Identify which cell holds the provided text, then report its (X, Y) central coordinate. 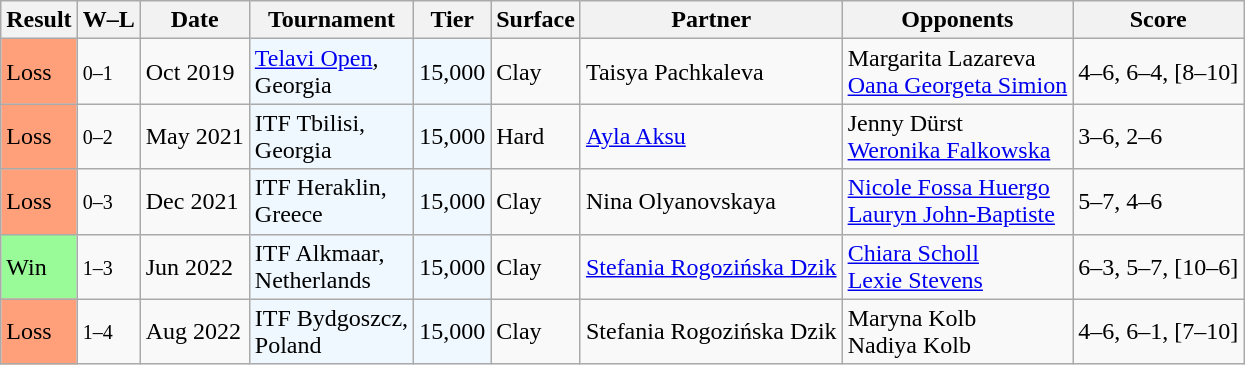
Tier (452, 20)
Maryna Kolb Nadiya Kolb (958, 332)
Jun 2022 (194, 266)
Dec 2021 (194, 202)
Partner (711, 20)
6–3, 5–7, [10–6] (1158, 266)
0–2 (108, 136)
Ayla Aksu (711, 136)
Surface (536, 20)
Opponents (958, 20)
Chiara Scholl Lexie Stevens (958, 266)
Win (39, 266)
4–6, 6–4, [8–10] (1158, 72)
Date (194, 20)
ITF Bydgoszcz, Poland (331, 332)
Score (1158, 20)
ITF Tbilisi, Georgia (331, 136)
Taisya Pachkaleva (711, 72)
Telavi Open, Georgia (331, 72)
Nina Olyanovskaya (711, 202)
Jenny Dürst Weronika Falkowska (958, 136)
0–1 (108, 72)
1–4 (108, 332)
Oct 2019 (194, 72)
W–L (108, 20)
Tournament (331, 20)
Aug 2022 (194, 332)
ITF Alkmaar, Netherlands (331, 266)
ITF Heraklin, Greece (331, 202)
0–3 (108, 202)
May 2021 (194, 136)
1–3 (108, 266)
5–7, 4–6 (1158, 202)
Hard (536, 136)
Result (39, 20)
3–6, 2–6 (1158, 136)
4–6, 6–1, [7–10] (1158, 332)
Nicole Fossa Huergo Lauryn John-Baptiste (958, 202)
Margarita Lazareva Oana Georgeta Simion (958, 72)
